Detect which cell encompasses the target text, then output its [X, Y] center coordinate. 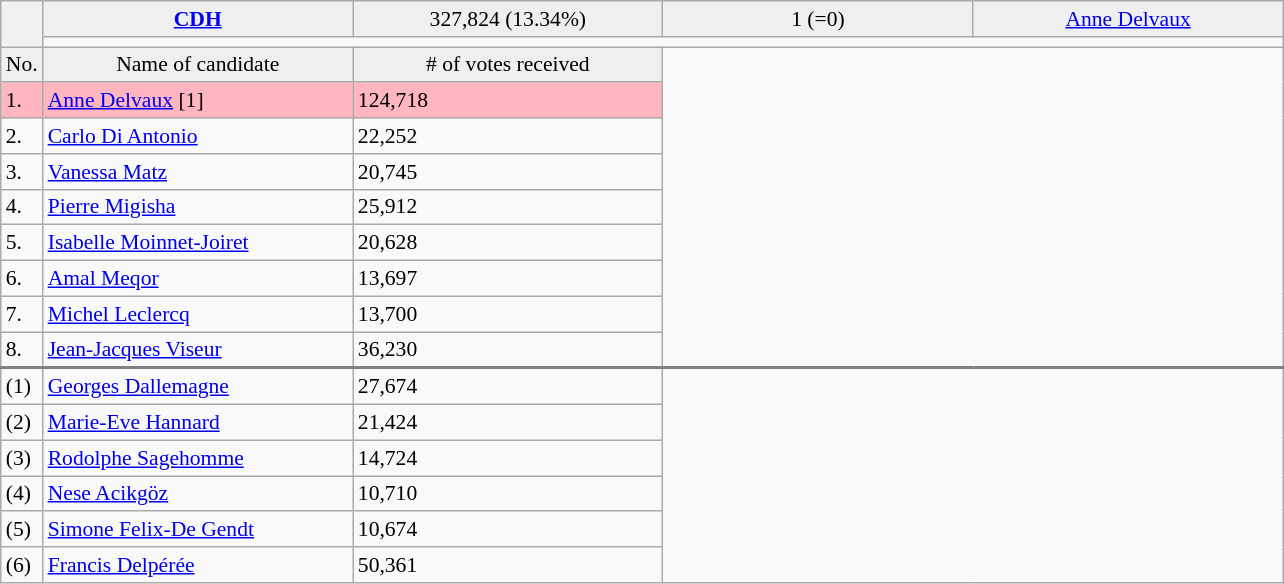
1 (=0) [818, 19]
Simone Felix-De Gendt [198, 530]
Jean-Jacques Viseur [198, 350]
Anne Delvaux [1128, 19]
CDH [198, 19]
Rodolphe Sagehomme [198, 458]
327,824 (13.34%) [508, 19]
20,745 [508, 172]
Vanessa Matz [198, 172]
Carlo Di Antonio [198, 136]
Name of candidate [198, 65]
10,674 [508, 530]
Amal Meqor [198, 279]
# of votes received [508, 65]
21,424 [508, 423]
Georges Dallemagne [198, 386]
Marie-Eve Hannard [198, 423]
10,710 [508, 494]
22,252 [508, 136]
50,361 [508, 565]
Isabelle Moinnet-Joiret [198, 243]
(3) [22, 458]
(5) [22, 530]
Michel Leclercq [198, 314]
7. [22, 314]
20,628 [508, 243]
5. [22, 243]
6. [22, 279]
2. [22, 136]
27,674 [508, 386]
Francis Delpérée [198, 565]
No. [22, 65]
Nese Acikgöz [198, 494]
13,697 [508, 279]
13,700 [508, 314]
3. [22, 172]
(6) [22, 565]
(1) [22, 386]
8. [22, 350]
Anne Delvaux [1] [198, 101]
4. [22, 207]
25,912 [508, 207]
(2) [22, 423]
36,230 [508, 350]
124,718 [508, 101]
14,724 [508, 458]
Pierre Migisha [198, 207]
(4) [22, 494]
1. [22, 101]
